Output the [X, Y] coordinate of the center of the cell containing the given text.  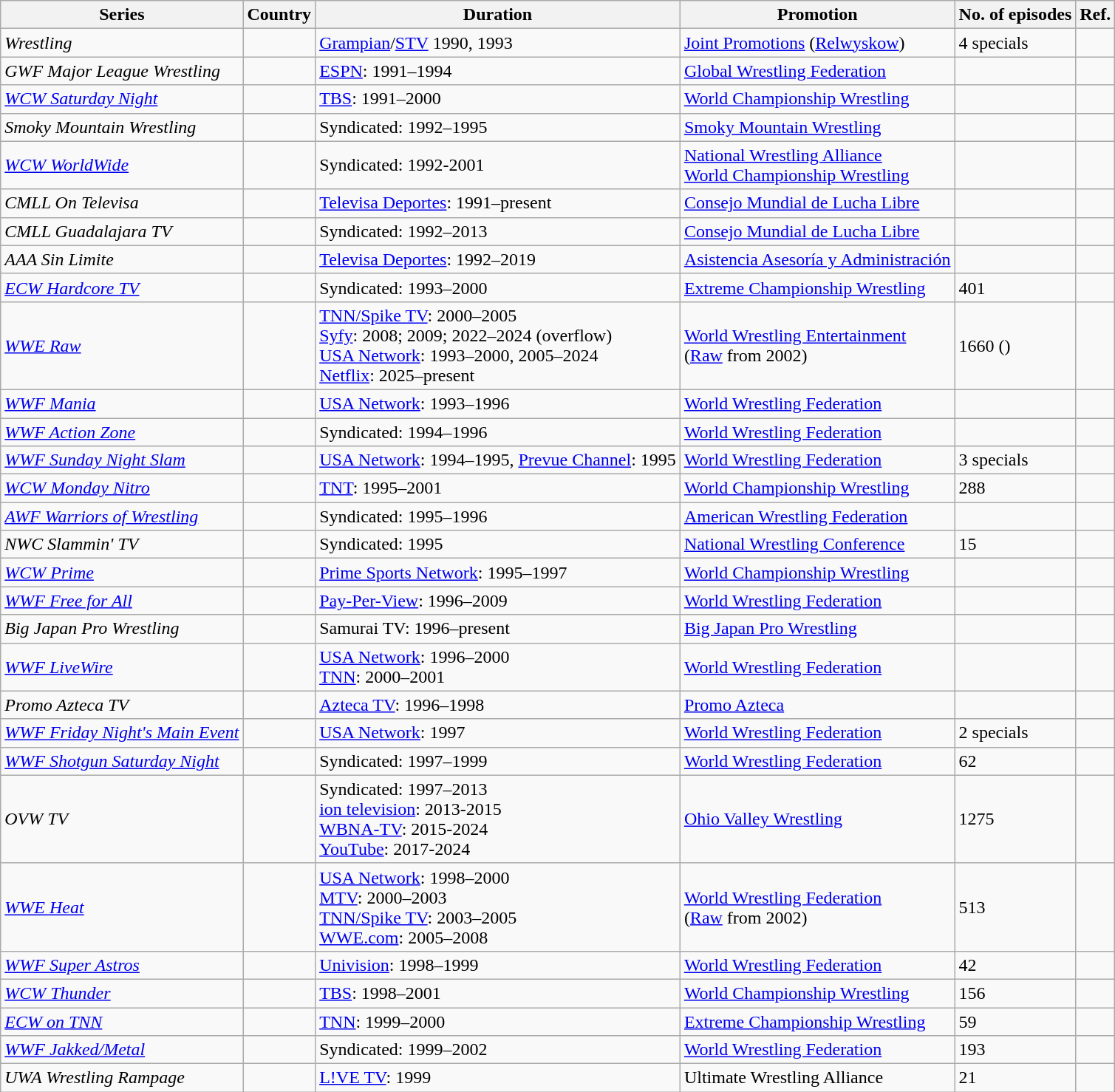
4 specials [1015, 43]
GWF Major League Wrestling [122, 71]
1660 () [1015, 346]
Wrestling [122, 43]
156 [1015, 993]
2 specials [1015, 733]
Syndicated: 1997–1999 [498, 761]
WWF Free for All [122, 601]
OVW TV [122, 819]
Syndicated: 1995–1996 [498, 516]
Promo Azteca [817, 705]
USA Network: 1998–2000MTV: 2000–2003TNN/Spike TV: 2003–2005WWE.com: 2005–2008 [498, 907]
USA Network: 1997 [498, 733]
TBS: 1998–2001 [498, 993]
Televisa Deportes: 1991–present [498, 203]
59 [1015, 1022]
L!VE TV: 1999 [498, 1078]
288 [1015, 488]
Promotion [817, 15]
TNT: 1995–2001 [498, 488]
WWF Friday Night's Main Event [122, 733]
193 [1015, 1050]
National Wrestling Conference [817, 545]
Univision: 1998–1999 [498, 965]
Global Wrestling Federation [817, 71]
CMLL Guadalajara TV [122, 231]
Syndicated: 1993–2000 [498, 287]
15 [1015, 545]
401 [1015, 287]
Prime Sports Network: 1995–1997 [498, 573]
AWF Warriors of Wrestling [122, 516]
CMLL On Televisa [122, 203]
WCW WorldWide [122, 165]
Syndicated: 1994–1996 [498, 432]
Promo Azteca TV [122, 705]
3 specials [1015, 460]
No. of episodes [1015, 15]
WCW Thunder [122, 993]
NWC Slammin' TV [122, 545]
Asistencia Asesoría y Administración [817, 259]
Syndicated: 1995 [498, 545]
Ohio Valley Wrestling [817, 819]
Azteca TV: 1996–1998 [498, 705]
WWF Super Astros [122, 965]
Pay-Per-View: 1996–2009 [498, 601]
WWF Sunday Night Slam [122, 460]
Syndicated: 1997–2013ion television: 2013-2015WBNA-TV: 2015-2024YouTube: 2017-2024 [498, 819]
513 [1015, 907]
Duration [498, 15]
USA Network: 1993–1996 [498, 403]
1275 [1015, 819]
ECW on TNN [122, 1022]
UWA Wrestling Rampage [122, 1078]
WCW Saturday Night [122, 99]
Ultimate Wrestling Alliance [817, 1078]
American Wrestling Federation [817, 516]
WWF Action Zone [122, 432]
World Wrestling Federation(Raw from 2002) [817, 907]
National Wrestling AllianceWorld Championship Wrestling [817, 165]
Series [122, 15]
Samurai TV: 1996–present [498, 629]
WWF Shotgun Saturday Night [122, 761]
Syndicated: 1999–2002 [498, 1050]
TBS: 1991–2000 [498, 99]
Ref. [1095, 15]
Syndicated: 1992–2013 [498, 231]
Grampian/STV 1990, 1993 [498, 43]
USA Network: 1994–1995, Prevue Channel: 1995 [498, 460]
Syndicated: 1992-2001 [498, 165]
WCW Prime [122, 573]
21 [1015, 1078]
ECW Hardcore TV [122, 287]
Country [279, 15]
62 [1015, 761]
WWF Jakked/Metal [122, 1050]
USA Network: 1996–2000TNN: 2000–2001 [498, 666]
TNN/Spike TV: 2000–2005Syfy: 2008; 2009; 2022–2024 (overflow)USA Network: 1993–2000, 2005–2024Netflix: 2025–present [498, 346]
Televisa Deportes: 1992–2019 [498, 259]
WWF LiveWire [122, 666]
AAA Sin Limite [122, 259]
TNN: 1999–2000 [498, 1022]
Joint Promotions (Relwyskow) [817, 43]
WCW Monday Nitro [122, 488]
Syndicated: 1992–1995 [498, 127]
WWE Raw [122, 346]
World Wrestling Entertainment(Raw from 2002) [817, 346]
WWE Heat [122, 907]
ESPN: 1991–1994 [498, 71]
42 [1015, 965]
WWF Mania [122, 403]
